Scan for the cell matching the given text and deliver its (x, y) coordinate at center. 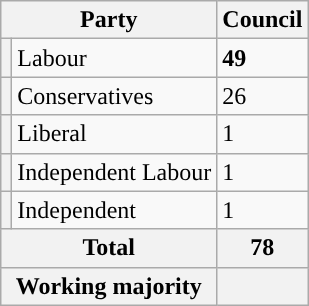
Council (262, 20)
Independent (114, 210)
49 (262, 58)
78 (262, 248)
Working majority (109, 286)
Party (109, 20)
Independent Labour (114, 172)
26 (262, 96)
Liberal (114, 134)
Labour (114, 58)
Total (109, 248)
Conservatives (114, 96)
